Scan for the cell matching the given text and deliver its (X, Y) coordinate at center. 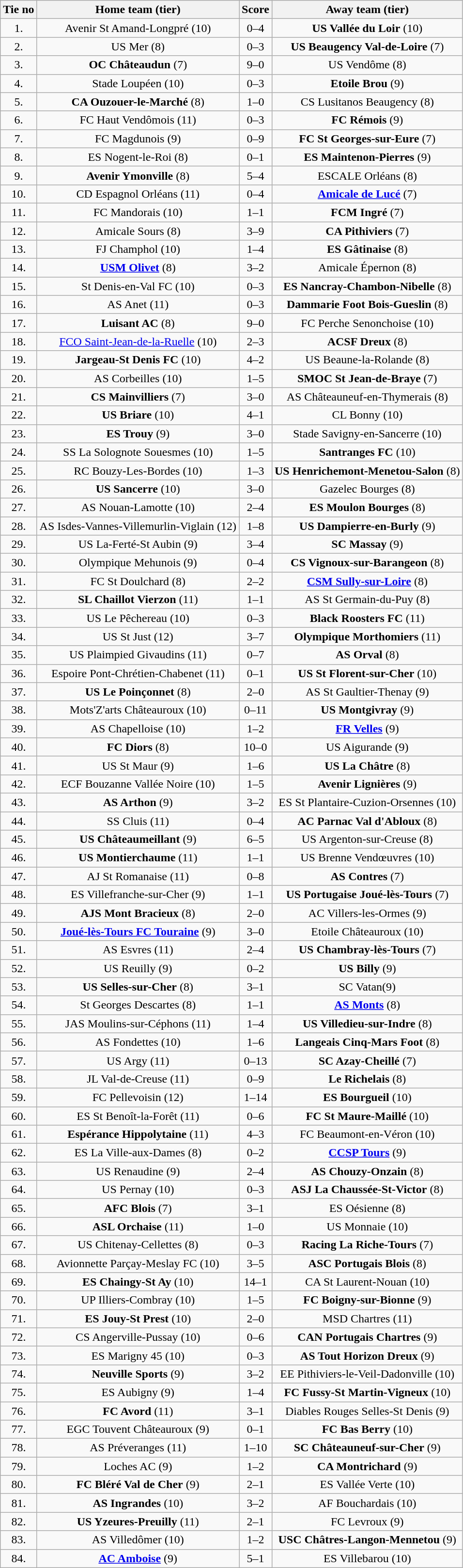
FJ Champhol (10) (138, 249)
Santranges FC (10) (367, 452)
AFC Blois (7) (138, 1208)
RC Bouzy-Les-Bordes (10) (138, 470)
21. (18, 397)
Diables Rouges Selles-St Denis (9) (367, 1411)
51. (18, 950)
US Portugaise Joué-lès-Tours (7) (367, 895)
4–3 (256, 1134)
22. (18, 415)
69. (18, 1282)
AS Châteauneuf-en-Thymerais (8) (367, 397)
60. (18, 1116)
Amicale de Lucé (7) (367, 194)
ES Aubigny (9) (138, 1392)
ES Gâtinaise (8) (367, 249)
Score (256, 10)
US Reuilly (9) (138, 968)
53. (18, 987)
19. (18, 360)
ES Nancray-Chambon-Nibelle (8) (367, 286)
73. (18, 1355)
ES Moulon Bourges (8) (367, 507)
CD Espagnol Orléans (11) (138, 194)
AS Monts (8) (367, 1005)
SMOC St Jean-de-Braye (7) (367, 378)
AS Anet (11) (138, 305)
81. (18, 1503)
36. (18, 673)
80. (18, 1485)
US Billy (9) (367, 968)
US Beaune-la-Rolande (8) (367, 360)
US Selles-sur-Cher (8) (138, 987)
AS Ingrandes (10) (138, 1503)
AC Villers-les-Ormes (9) (367, 913)
82. (18, 1521)
US Mer (8) (138, 47)
2. (18, 47)
44. (18, 821)
1–10 (256, 1448)
ASL Orchaise (11) (138, 1226)
CAN Portugais Chartres (9) (367, 1337)
US Argenton-sur-Creuse (8) (367, 839)
AS Contres (7) (367, 876)
64. (18, 1190)
20. (18, 378)
48. (18, 895)
EGC Touvent Châteauroux (9) (138, 1429)
3–5 (256, 1263)
Tie no (18, 10)
58. (18, 1079)
ECF Bouzanne Vallée Noire (10) (138, 784)
70. (18, 1300)
US Plaimpied Givaudins (11) (138, 655)
6. (18, 120)
ES La Ville-aux-Dames (8) (138, 1153)
CA Montrichard (9) (367, 1466)
FC Bas Berry (10) (367, 1429)
FC St Doulchard (8) (138, 581)
Etoile Châteauroux (10) (367, 931)
US Renaudine (9) (138, 1171)
0–7 (256, 655)
11. (18, 212)
Stade Loupéen (10) (138, 83)
38. (18, 710)
US Monnaie (10) (367, 1226)
16. (18, 305)
ES Jouy-St Prest (10) (138, 1319)
Amicale Sours (8) (138, 231)
AS Villedômer (10) (138, 1540)
79. (18, 1466)
1–8 (256, 526)
4–1 (256, 415)
29. (18, 544)
US La Châtre (8) (367, 765)
CS Angerville-Pussay (10) (138, 1337)
AJS Mont Bracieux (8) (138, 913)
Jargeau-St Denis FC (10) (138, 360)
SS La Solognote Souesmes (10) (138, 452)
ASJ La Chaussée-St-Victor (8) (367, 1190)
3. (18, 65)
32. (18, 600)
AS St Gaultier-Thenay (9) (367, 692)
ES Villebarou (10) (367, 1558)
56. (18, 1042)
US Montierchaume (11) (138, 858)
5. (18, 102)
39. (18, 729)
AJ St Romanaise (11) (138, 876)
SC Châteauneuf-sur-Cher (9) (367, 1448)
FC Bléré Val de Cher (9) (138, 1485)
Gazelec Bourges (8) (367, 489)
US Argy (11) (138, 1060)
25. (18, 470)
FC Fussy-St Martin-Vigneux (10) (367, 1392)
Langeais Cinq-Mars Foot (8) (367, 1042)
14–1 (256, 1282)
Amicale Épernon (8) (367, 268)
US Villedieu-sur-Indre (8) (367, 1024)
FC Perche Senonchoise (10) (367, 323)
0–8 (256, 876)
ES Maintenon-Pierres (9) (367, 157)
SC Azay-Cheillé (7) (367, 1060)
US Chambray-lès-Tours (7) (367, 950)
ES St Plantaire-Cuzion-Orsennes (10) (367, 802)
Le Richelais (8) (367, 1079)
US Pernay (10) (138, 1190)
AS Chouzy-Onzain (8) (367, 1171)
AS Fondettes (10) (138, 1042)
UP Illiers-Combray (10) (138, 1300)
1. (18, 28)
1–14 (256, 1097)
MSD Chartres (11) (367, 1319)
US Briare (10) (138, 415)
77. (18, 1429)
54. (18, 1005)
AS Tout Horizon Dreux (9) (367, 1355)
13. (18, 249)
US Aigurande (9) (367, 747)
71. (18, 1319)
ESCALE Orléans (8) (367, 175)
USC Châtres-Langon-Mennetou (9) (367, 1540)
ES Chaingy-St Ay (10) (138, 1282)
35. (18, 655)
72. (18, 1337)
24. (18, 452)
US St Just (12) (138, 637)
SC Vatan(9) (367, 987)
52. (18, 968)
Racing La Riche-Tours (7) (367, 1245)
US La-Ferté-St Aubin (9) (138, 544)
3–4 (256, 544)
66. (18, 1226)
AC Amboise (9) (138, 1558)
3–7 (256, 637)
CA Ouzouer-le-Marché (8) (138, 102)
St Denis-en-Val FC (10) (138, 286)
50. (18, 931)
26. (18, 489)
Joué-lès-Tours FC Touraine (9) (138, 931)
10–0 (256, 747)
46. (18, 858)
Black Roosters FC (11) (367, 618)
0–11 (256, 710)
Loches AC (9) (138, 1466)
FC Beaumont-en-Véron (10) (367, 1134)
ASC Portugais Blois (8) (367, 1263)
55. (18, 1024)
AC Parnac Val d'Abloux (8) (367, 821)
FC St Georges-sur-Eure (7) (367, 139)
ES Trouy (9) (138, 434)
FC Pellevoisin (12) (138, 1097)
US Chitenay-Cellettes (8) (138, 1245)
JL Val-de-Creuse (11) (138, 1079)
41. (18, 765)
74. (18, 1374)
US Brenne Vendœuvres (10) (367, 858)
42. (18, 784)
FC St Maure-Maillé (10) (367, 1116)
Avionnette Parçay-Meslay FC (10) (138, 1263)
ES Nogent-le-Roi (8) (138, 157)
68. (18, 1263)
ES Bourgueil (10) (367, 1097)
Olympique Morthomiers (11) (367, 637)
US Dampierre-en-Burly (9) (367, 526)
US Montgivray (9) (367, 710)
Stade Savigny-en-Sancerre (10) (367, 434)
CS Vignoux-sur-Barangeon (8) (367, 563)
OC Châteaudun (7) (138, 65)
FC Haut Vendômois (11) (138, 120)
14. (18, 268)
4–2 (256, 360)
57. (18, 1060)
8. (18, 157)
Home team (tier) (138, 10)
FC Magdunois (9) (138, 139)
AS Orval (8) (367, 655)
US Beaugency Val-de-Loire (7) (367, 47)
49. (18, 913)
Avenir St Amand-Longpré (10) (138, 28)
61. (18, 1134)
9. (18, 175)
Espoire Pont-Chrétien-Chabenet (11) (138, 673)
US Châteaumeillant (9) (138, 839)
AS St Germain-du-Puy (8) (367, 600)
34. (18, 637)
SC Massay (9) (367, 544)
6–5 (256, 839)
FC Rémois (9) (367, 120)
33. (18, 618)
FC Levroux (9) (367, 1521)
Dammarie Foot Bois-Gueslin (8) (367, 305)
FC Avord (11) (138, 1411)
CA St Laurent-Nouan (10) (367, 1282)
43. (18, 802)
CA Pithiviers (7) (367, 231)
Etoile Brou (9) (367, 83)
FC Boigny-sur-Bionne (9) (367, 1300)
7. (18, 139)
ES Oésienne (8) (367, 1208)
FC Mandorais (10) (138, 212)
CS Mainvilliers (7) (138, 397)
Neuville Sports (9) (138, 1374)
1–3 (256, 470)
59. (18, 1097)
0–13 (256, 1060)
62. (18, 1153)
CSM Sully-sur-Loire (8) (367, 581)
3–9 (256, 231)
ES Vallée Verte (10) (367, 1485)
AS Corbeilles (10) (138, 378)
65. (18, 1208)
5–1 (256, 1558)
2–2 (256, 581)
ACSF Dreux (8) (367, 342)
FCM Ingré (7) (367, 212)
15. (18, 286)
AS Esvres (11) (138, 950)
US St Florent-sur-Cher (10) (367, 673)
US Henrichemont-Menetou-Salon (8) (367, 470)
75. (18, 1392)
47. (18, 876)
Away team (tier) (367, 10)
10. (18, 194)
CS Lusitanos Beaugency (8) (367, 102)
AS Chapelloise (10) (138, 729)
St Georges Descartes (8) (138, 1005)
SL Chaillot Vierzon (11) (138, 600)
Olympique Mehunois (9) (138, 563)
78. (18, 1448)
US Yzeures-Preuilly (11) (138, 1521)
4. (18, 83)
Espérance Hippolytaine (11) (138, 1134)
Avenir Lignières (9) (367, 784)
84. (18, 1558)
83. (18, 1540)
76. (18, 1411)
SS Cluis (11) (138, 821)
FR Velles (9) (367, 729)
FCO Saint-Jean-de-la-Ruelle (10) (138, 342)
USM Olivet (8) (138, 268)
US Le Pêchereau (10) (138, 618)
AS Nouan-Lamotte (10) (138, 507)
CL Bonny (10) (367, 415)
67. (18, 1245)
30. (18, 563)
37. (18, 692)
Mots'Z'arts Châteauroux (10) (138, 710)
45. (18, 839)
AS Arthon (9) (138, 802)
63. (18, 1171)
Avenir Ymonville (8) (138, 175)
ES St Benoît-la-Forêt (11) (138, 1116)
27. (18, 507)
Luisant AC (8) (138, 323)
23. (18, 434)
18. (18, 342)
US Le Poinçonnet (8) (138, 692)
US St Maur (9) (138, 765)
31. (18, 581)
US Vendôme (8) (367, 65)
2–3 (256, 342)
ES Marigny 45 (10) (138, 1355)
40. (18, 747)
JAS Moulins-sur-Céphons (11) (138, 1024)
5–4 (256, 175)
12. (18, 231)
EE Pithiviers-le-Veil-Dadonville (10) (367, 1374)
28. (18, 526)
17. (18, 323)
FC Diors (8) (138, 747)
US Sancerre (10) (138, 489)
ES Villefranche-sur-Cher (9) (138, 895)
US Vallée du Loir (10) (367, 28)
CCSP Tours (9) (367, 1153)
AS Isdes-Vannes-Villemurlin-Viglain (12) (138, 526)
AS Préveranges (11) (138, 1448)
AF Bouchardais (10) (367, 1503)
